Return [x, y] of the center of cell containing provided text 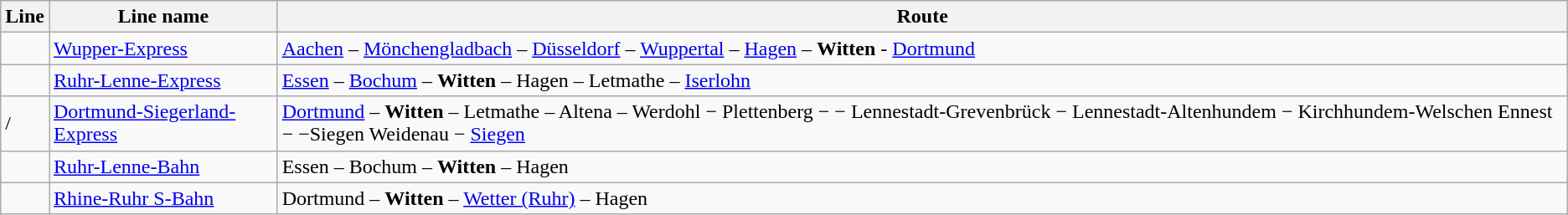
Ruhr-Lenne-Bahn [162, 166]
Line name [162, 17]
Rhine-Ruhr S-Bahn [162, 198]
/ [25, 124]
Dortmund-Siegerland-Express [162, 124]
Route [922, 17]
Dortmund – Witten – Wetter (Ruhr) – Hagen [922, 198]
Ruhr-Lenne-Express [162, 80]
Line [25, 17]
Essen – Bochum – Witten – Hagen [922, 166]
Essen – Bochum – Witten – Hagen – Letmathe – Iserlohn [922, 80]
Wupper-Express [162, 49]
Aachen – Mönchengladbach – Düsseldorf – Wuppertal – Hagen – Witten - Dortmund [922, 49]
